Provide the (X, Y) coordinate of the cell's center where the given text is located.  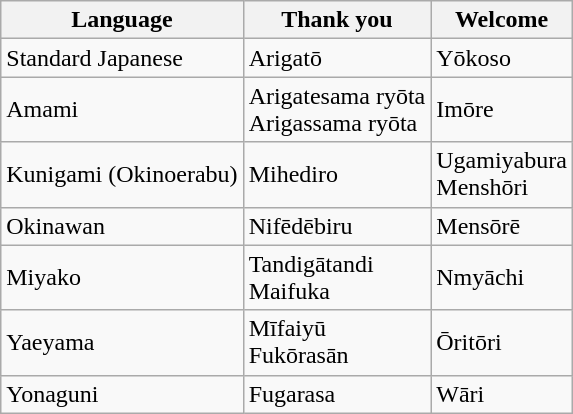
Ōritōri (502, 342)
Mensōrē (502, 226)
Okinawan (122, 226)
Thank you (337, 20)
Arigatesama ryōtaArigassama ryōta (337, 110)
Yonaguni (122, 394)
Language (122, 20)
TandigātandiMaifuka (337, 278)
Mīfaiyū Fukōrasān (337, 342)
Yōkoso (502, 58)
Amami (122, 110)
Imōre (502, 110)
UgamiyaburaMenshōri (502, 174)
Miyako (122, 278)
Standard Japanese (122, 58)
Mihediro (337, 174)
Nifēdēbiru (337, 226)
Arigatō (337, 58)
Yaeyama (122, 342)
Welcome (502, 20)
Nmyāchi (502, 278)
Fugarasa (337, 394)
Kunigami (Okinoerabu) (122, 174)
Wāri (502, 394)
